Output the (X, Y) coordinate of the center of the cell containing the given text.  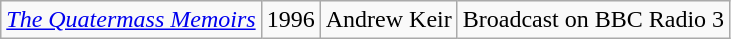
The Quatermass Memoirs (131, 20)
1996 (290, 20)
Andrew Keir (388, 20)
Broadcast on BBC Radio 3 (593, 20)
